Extract the (x, y) coordinate from the center of the cell holding the provided text.  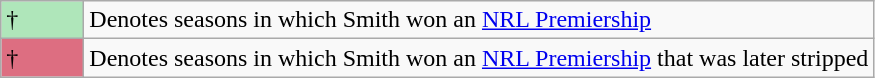
Denotes seasons in which Smith won an NRL Premiership that was later stripped (479, 58)
Denotes seasons in which Smith won an NRL Premiership (479, 20)
